Find where the given text appears and provide that cell's center as (X, Y) coordinate. 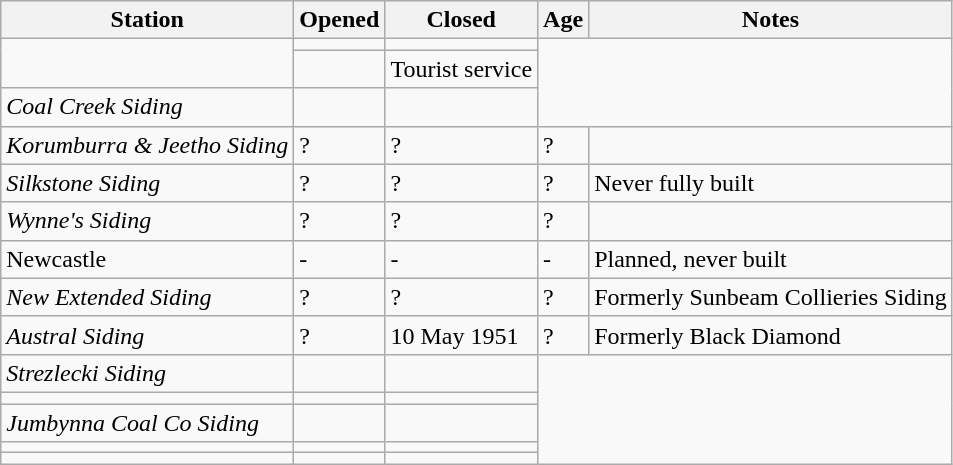
Korumburra & Jeetho Siding (148, 145)
Tourist service (462, 69)
Formerly Black Diamond (771, 335)
Opened (340, 20)
Never fully built (771, 183)
Newcastle (148, 259)
Planned, never built (771, 259)
Coal Creek Siding (148, 107)
New Extended Siding (148, 297)
Age (564, 20)
Strezlecki Siding (148, 373)
Wynne's Siding (148, 221)
Austral Siding (148, 335)
Notes (771, 20)
Formerly Sunbeam Collieries Siding (771, 297)
Jumbynna Coal Co Siding (148, 423)
Station (148, 20)
Silkstone Siding (148, 183)
10 May 1951 (462, 335)
Closed (462, 20)
